For the text-containing cell, return its midpoint in [X, Y] coordinate format. 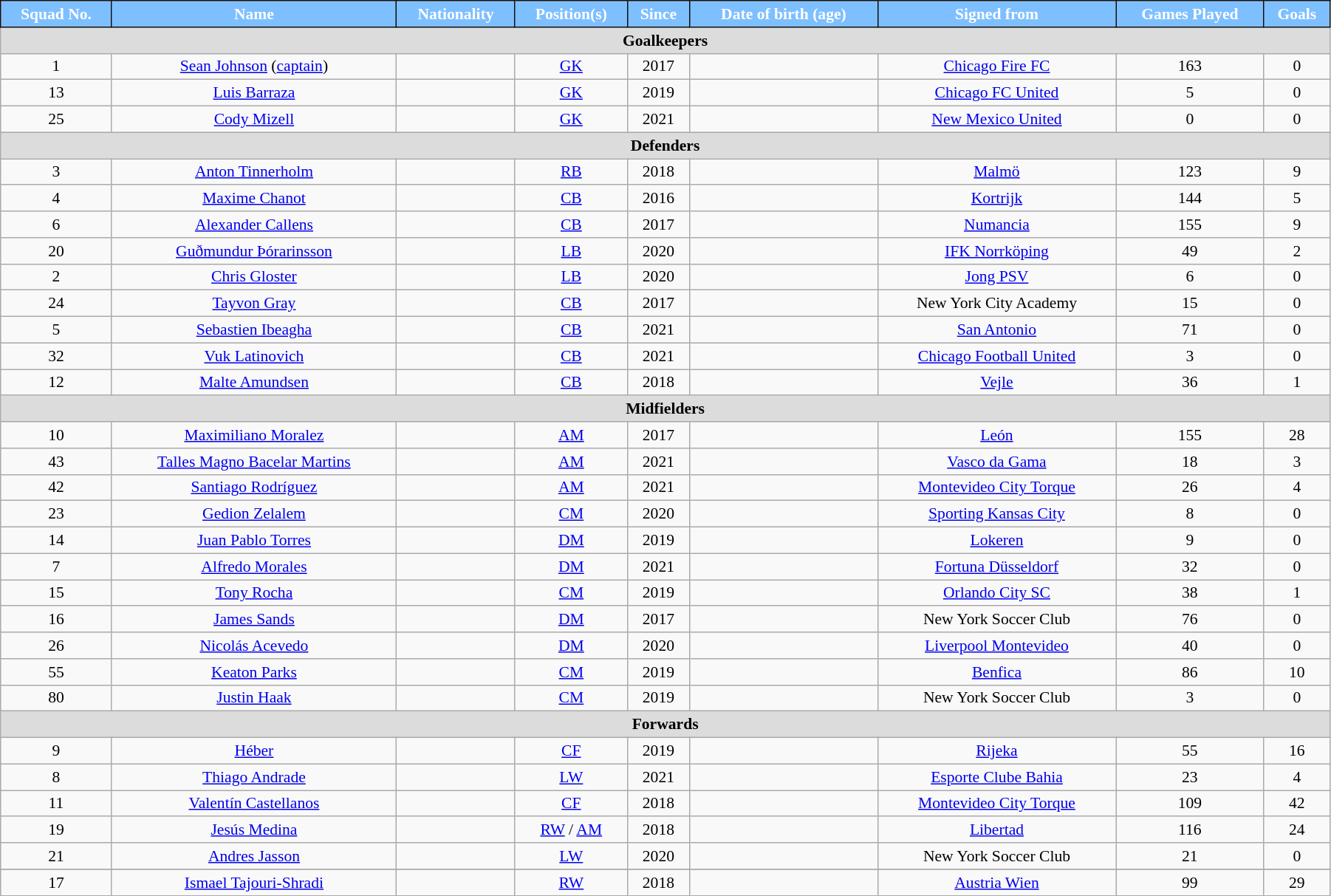
28 [1297, 435]
Talles Magno Bacelar Martins [254, 462]
Orlando City SC [996, 593]
43 [56, 462]
25 [56, 120]
Position(s) [571, 14]
Thiago Andrade [254, 777]
76 [1191, 620]
Name [254, 14]
Nicolás Acevedo [254, 646]
Alexander Callens [254, 225]
Goalkeepers [665, 41]
Santiago Rodríguez [254, 488]
17 [56, 883]
Maximiliano Moralez [254, 435]
Ismael Tajouri-Shradi [254, 883]
James Sands [254, 620]
Andres Jasson [254, 856]
Games Played [1191, 14]
Chicago Football United [996, 356]
Signed from [996, 14]
38 [1191, 593]
Chicago Fire FC [996, 66]
Malte Amundsen [254, 383]
RW / AM [571, 830]
Justin Haak [254, 698]
RW [571, 883]
Héber [254, 751]
14 [56, 541]
2016 [658, 199]
116 [1191, 830]
Midfielders [665, 409]
12 [56, 383]
Defenders [665, 146]
Alfredo Morales [254, 567]
New Mexico United [996, 120]
Sporting Kansas City [996, 514]
Cody Mizell [254, 120]
León [996, 435]
Liverpool Montevideo [996, 646]
Vejle [996, 383]
Maxime Chanot [254, 199]
Rijeka [996, 751]
80 [56, 698]
Austria Wien [996, 883]
40 [1191, 646]
71 [1191, 330]
Gedion Zelalem [254, 514]
Jong PSV [996, 277]
7 [56, 567]
Libertad [996, 830]
Squad No. [56, 14]
Keaton Parks [254, 672]
123 [1191, 172]
Chicago FC United [996, 93]
86 [1191, 672]
13 [56, 93]
Benfica [996, 672]
36 [1191, 383]
Nationality [456, 14]
Fortuna Düsseldorf [996, 567]
Forwards [665, 725]
18 [1191, 462]
99 [1191, 883]
Malmö [996, 172]
Luis Barraza [254, 93]
Guðmundur Þórarinsson [254, 251]
Vuk Latinovich [254, 356]
Sean Johnson (captain) [254, 66]
19 [56, 830]
Esporte Clube Bahia [996, 777]
Tony Rocha [254, 593]
Sebastien Ibeagha [254, 330]
Anton Tinnerholm [254, 172]
Goals [1297, 14]
Chris Gloster [254, 277]
Date of birth (age) [783, 14]
163 [1191, 66]
144 [1191, 199]
Vasco da Gama [996, 462]
109 [1191, 804]
Tayvon Gray [254, 304]
Kortrijk [996, 199]
New York City Academy [996, 304]
Valentín Castellanos [254, 804]
San Antonio [996, 330]
RB [571, 172]
49 [1191, 251]
29 [1297, 883]
Jesús Medina [254, 830]
20 [56, 251]
11 [56, 804]
Juan Pablo Torres [254, 541]
Lokeren [996, 541]
Since [658, 14]
Numancia [996, 225]
IFK Norrköping [996, 251]
